Find where the given text appears and provide that cell's center as [X, Y] coordinate. 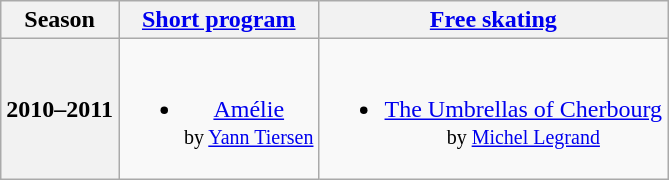
Free skating [494, 20]
2010–2011 [60, 109]
Amélie by Yann Tiersen [218, 109]
The Umbrellas of Cherbourg by Michel Legrand [494, 109]
Season [60, 20]
Short program [218, 20]
